Pinpoint the cell where the given text exists, returning its [x, y] midpoint coordinate. 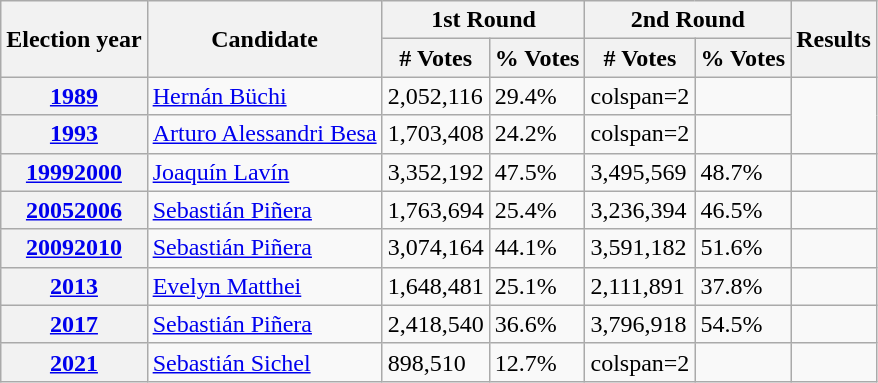
36.6% [537, 324]
2,052,116 [436, 96]
898,510 [436, 362]
Results [834, 39]
3,796,918 [640, 324]
25.4% [537, 210]
25.1% [537, 286]
2017 [74, 324]
12.7% [537, 362]
Election year [74, 39]
1st Round [484, 20]
24.2% [537, 134]
19992000 [74, 172]
37.8% [743, 286]
Joaquín Lavín [264, 172]
3,352,192 [436, 172]
3,591,182 [640, 248]
47.5% [537, 172]
46.5% [743, 210]
1,763,694 [436, 210]
2021 [74, 362]
44.1% [537, 248]
2013 [74, 286]
54.5% [743, 324]
Evelyn Matthei [264, 286]
1,648,481 [436, 286]
2,418,540 [436, 324]
Hernán Büchi [264, 96]
20052006 [74, 210]
29.4% [537, 96]
Sebastián Sichel [264, 362]
1989 [74, 96]
48.7% [743, 172]
1993 [74, 134]
3,236,394 [640, 210]
3,495,569 [640, 172]
20092010 [74, 248]
3,074,164 [436, 248]
2nd Round [688, 20]
1,703,408 [436, 134]
2,111,891 [640, 286]
Arturo Alessandri Besa [264, 134]
51.6% [743, 248]
Candidate [264, 39]
